Return [X, Y] of the center of cell containing provided text 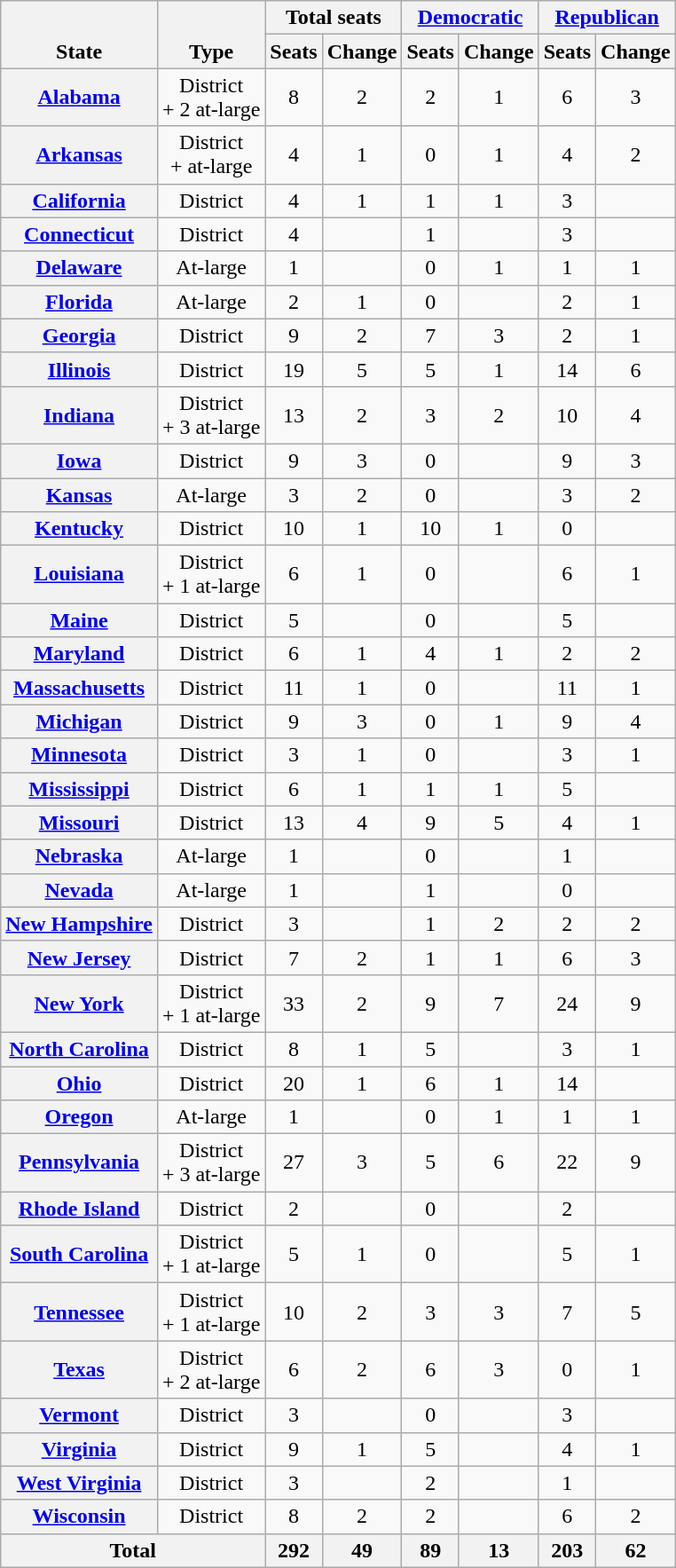
Oregon [80, 1117]
Indiana [80, 415]
Maine [80, 620]
22 [567, 1162]
Rhode Island [80, 1209]
Georgia [80, 335]
Total seats [334, 18]
Florida [80, 302]
Total [133, 1550]
Tennessee [80, 1312]
Massachusetts [80, 688]
New Jersey [80, 957]
89 [430, 1550]
District + 1 at-large [211, 1003]
19 [294, 369]
Kansas [80, 494]
District+ at-large [211, 154]
Iowa [80, 461]
Michigan [80, 721]
Arkansas [80, 154]
Democratic [470, 18]
Louisiana [80, 575]
292 [294, 1550]
Republican [607, 18]
Connecticut [80, 234]
Maryland [80, 654]
Missouri [80, 823]
State [80, 35]
Nebraska [80, 856]
Minnesota [80, 755]
Mississippi [80, 789]
Wisconsin [80, 1517]
33 [294, 1003]
New York [80, 1003]
Texas [80, 1370]
Delaware [80, 268]
New Hampshire [80, 924]
Kentucky [80, 529]
Alabama [80, 98]
California [80, 201]
South Carolina [80, 1255]
North Carolina [80, 1049]
49 [362, 1550]
Vermont [80, 1415]
Type [211, 35]
Illinois [80, 369]
24 [567, 1003]
27 [294, 1162]
Nevada [80, 890]
203 [567, 1550]
Ohio [80, 1083]
20 [294, 1083]
62 [636, 1550]
Pennsylvania [80, 1162]
Virginia [80, 1449]
West Virginia [80, 1483]
